Extract the [x, y] coordinate from the center of the cell holding the provided text.  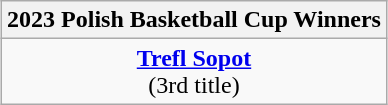
2023 Polish Basketball Cup Winners [194, 20]
Trefl Sopot(3rd title) [194, 72]
